Capture the cell that displays the provided text and extract its [x, y] central coordinate. 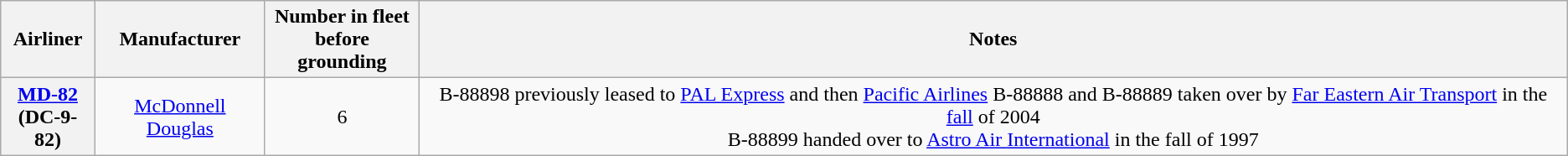
Airliner [48, 39]
McDonnell Douglas [179, 117]
MD-82(DC-9-82) [48, 117]
Manufacturer [179, 39]
Notes [993, 39]
Number in fleetbefore grounding [342, 39]
6 [342, 117]
